Capture the cell that displays the provided text and extract its [X, Y] central coordinate. 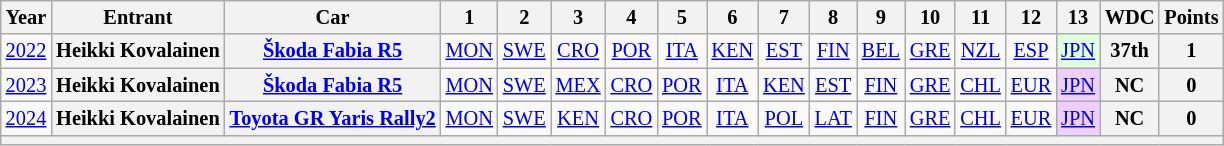
WDC [1130, 17]
6 [732, 17]
POL [784, 118]
4 [632, 17]
3 [578, 17]
5 [682, 17]
7 [784, 17]
LAT [834, 118]
2022 [26, 51]
13 [1078, 17]
Year [26, 17]
Entrant [138, 17]
8 [834, 17]
37th [1130, 51]
NZL [980, 51]
Points [1191, 17]
11 [980, 17]
10 [930, 17]
BEL [881, 51]
2 [524, 17]
Toyota GR Yaris Rally2 [333, 118]
ESP [1031, 51]
2024 [26, 118]
2023 [26, 85]
Car [333, 17]
9 [881, 17]
MEX [578, 85]
12 [1031, 17]
